Provide the [x, y] coordinate of the cell's center where the given text is located.  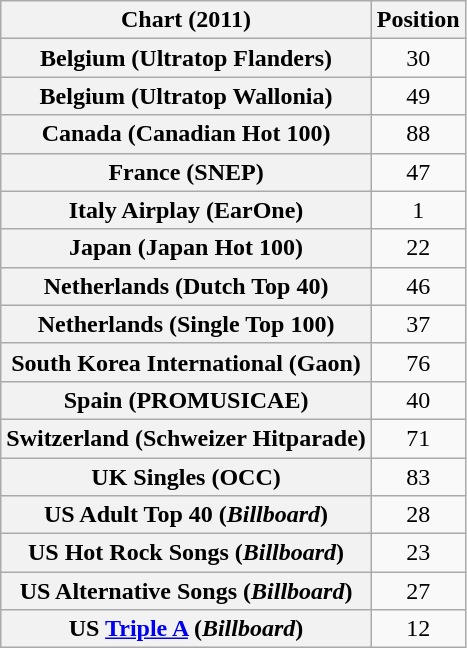
49 [418, 96]
22 [418, 248]
40 [418, 400]
Canada (Canadian Hot 100) [186, 134]
Switzerland (Schweizer Hitparade) [186, 438]
France (SNEP) [186, 172]
Japan (Japan Hot 100) [186, 248]
23 [418, 553]
US Hot Rock Songs (Billboard) [186, 553]
Netherlands (Single Top 100) [186, 324]
Spain (PROMUSICAE) [186, 400]
30 [418, 58]
South Korea International (Gaon) [186, 362]
US Alternative Songs (Billboard) [186, 591]
46 [418, 286]
1 [418, 210]
US Triple A (Billboard) [186, 629]
Belgium (Ultratop Flanders) [186, 58]
88 [418, 134]
76 [418, 362]
12 [418, 629]
Chart (2011) [186, 20]
28 [418, 515]
83 [418, 477]
47 [418, 172]
27 [418, 591]
UK Singles (OCC) [186, 477]
Position [418, 20]
71 [418, 438]
US Adult Top 40 (Billboard) [186, 515]
Italy Airplay (EarOne) [186, 210]
Netherlands (Dutch Top 40) [186, 286]
37 [418, 324]
Belgium (Ultratop Wallonia) [186, 96]
